Determine the (X, Y) coordinate at the center of the cell enclosing the given text.  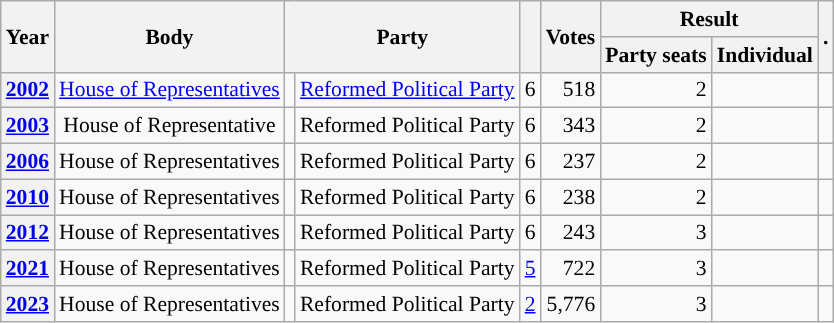
2002 (28, 90)
243 (571, 233)
2012 (28, 233)
House of Representative (170, 126)
5,776 (571, 304)
Body (170, 36)
Votes (571, 36)
2023 (28, 304)
343 (571, 126)
2021 (28, 269)
Party (402, 36)
5 (530, 269)
518 (571, 90)
237 (571, 162)
2010 (28, 197)
Result (709, 19)
238 (571, 197)
Party seats (656, 55)
2003 (28, 126)
2006 (28, 162)
Year (28, 36)
722 (571, 269)
. (826, 36)
Individual (765, 55)
